Provide the [X, Y] coordinate of the cell's center where the given text is located.  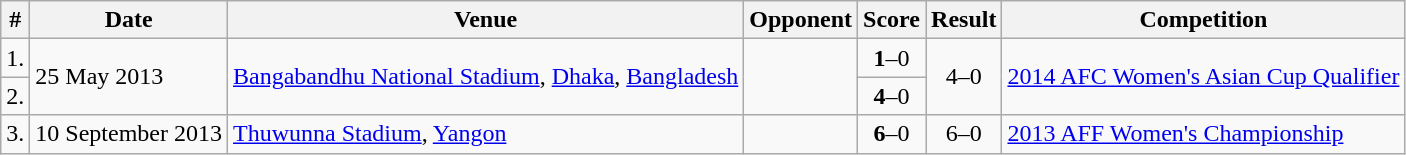
1. [16, 58]
Competition [1204, 20]
Thuwunna Stadium, Yangon [486, 134]
# [16, 20]
1–0 [892, 58]
2. [16, 96]
Opponent [801, 20]
Venue [486, 20]
2013 AFF Women's Championship [1204, 134]
Score [892, 20]
25 May 2013 [129, 77]
Bangabandhu National Stadium, Dhaka, Bangladesh [486, 77]
10 September 2013 [129, 134]
Date [129, 20]
3. [16, 134]
Result [964, 20]
2014 AFC Women's Asian Cup Qualifier [1204, 77]
